Identify which cell holds the provided text, then report its (X, Y) central coordinate. 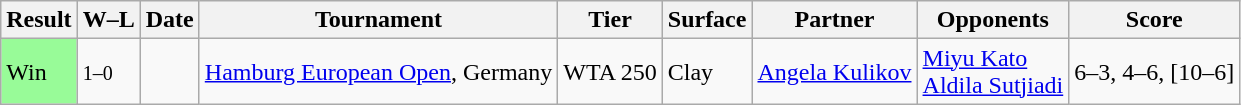
Date (170, 20)
1–0 (108, 72)
Partner (834, 20)
Surface (707, 20)
6–3, 4–6, [10–6] (1154, 72)
Tournament (378, 20)
Tier (610, 20)
Score (1154, 20)
Win (39, 72)
Angela Kulikov (834, 72)
WTA 250 (610, 72)
Clay (707, 72)
Result (39, 20)
Hamburg European Open, Germany (378, 72)
Opponents (993, 20)
W–L (108, 20)
Miyu Kato Aldila Sutjiadi (993, 72)
